Output the [X, Y] coordinate of the center of the cell containing the given text.  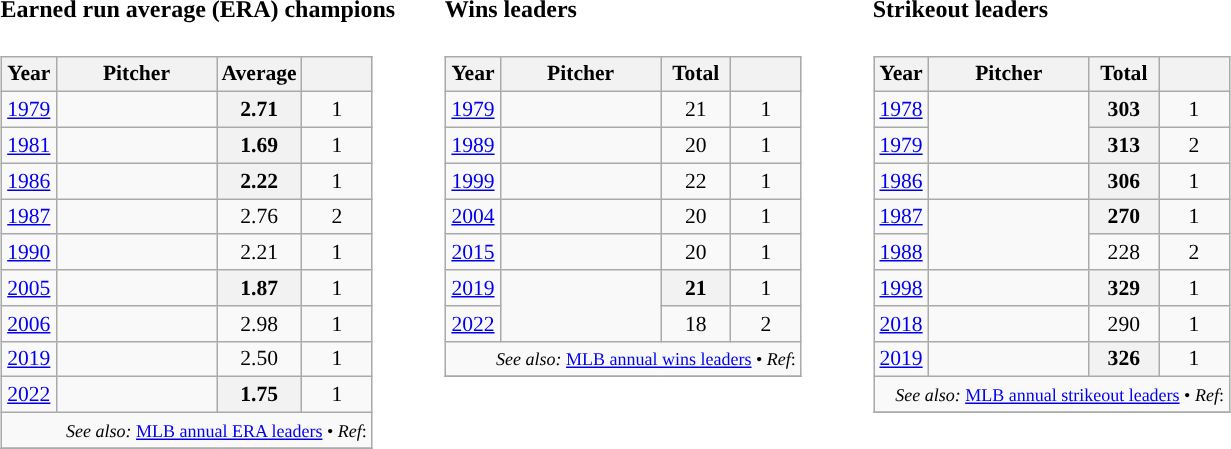
1981 [28, 145]
See also: MLB annual strikeout leaders • Ref: [1052, 395]
1999 [472, 181]
2.50 [258, 359]
1978 [902, 110]
1988 [902, 252]
2015 [472, 252]
2018 [902, 323]
2.71 [258, 110]
303 [1124, 110]
2.22 [258, 181]
326 [1124, 359]
1.69 [258, 145]
1990 [28, 252]
2006 [28, 323]
1.87 [258, 288]
2.98 [258, 323]
1998 [902, 288]
22 [696, 181]
313 [1124, 145]
228 [1124, 252]
270 [1124, 217]
1989 [472, 145]
329 [1124, 288]
2004 [472, 217]
2.21 [258, 252]
See also: MLB annual ERA leaders • Ref: [186, 430]
2005 [28, 288]
18 [696, 323]
See also: MLB annual wins leaders • Ref: [623, 359]
306 [1124, 181]
290 [1124, 323]
Average [258, 74]
2.76 [258, 217]
1.75 [258, 395]
